Scan for the cell matching the given text and deliver its (X, Y) coordinate at center. 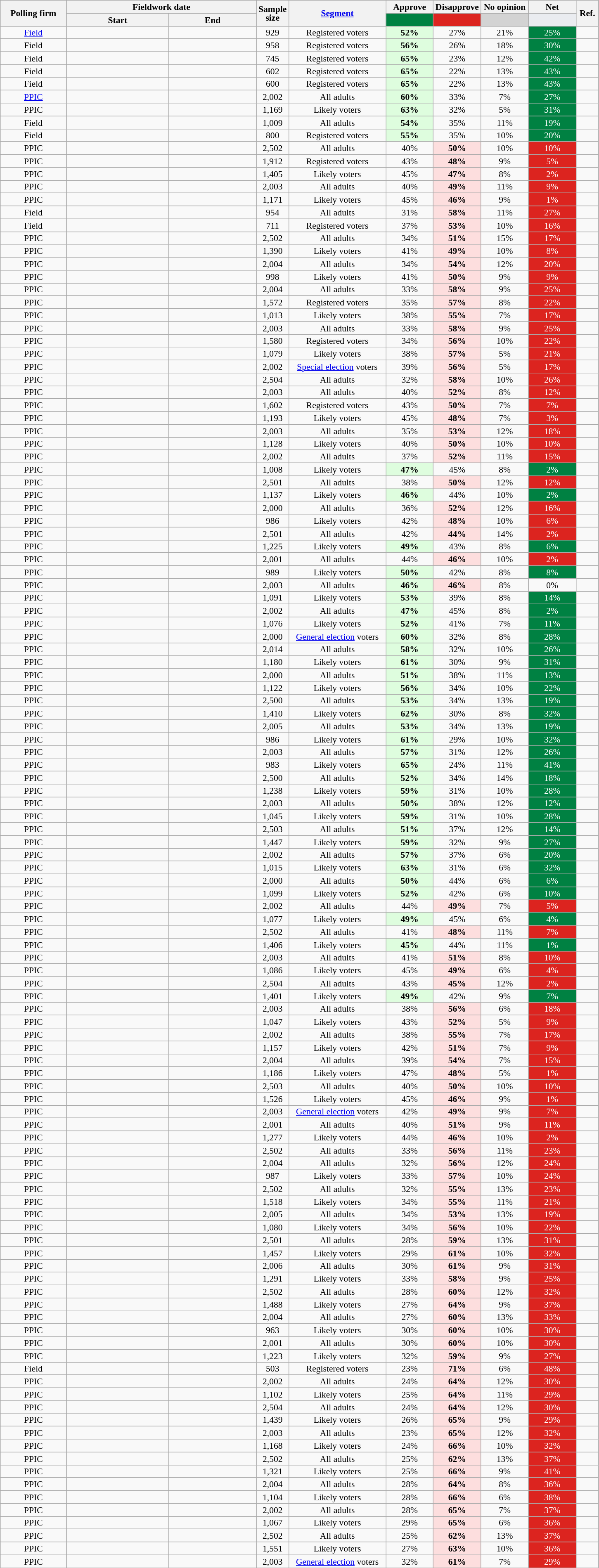
954 (272, 212)
1,169 (272, 110)
1,009 (272, 122)
929 (272, 32)
2,006 (272, 1265)
1,580 (272, 341)
1,238 (272, 791)
1,447 (272, 842)
1,390 (272, 251)
1,277 (272, 1138)
1,193 (272, 418)
Disapprove (457, 7)
1,086 (272, 971)
1,223 (272, 1355)
Samplesize (272, 13)
1,401 (272, 996)
1,045 (272, 816)
1,104 (272, 1497)
1,102 (272, 1394)
1,099 (272, 893)
1,526 (272, 1099)
1,518 (272, 1202)
3% (552, 418)
1,015 (272, 868)
0% (552, 585)
958 (272, 45)
Start (118, 20)
1,572 (272, 302)
Approve (410, 7)
1,157 (272, 1048)
1,137 (272, 495)
1,410 (272, 713)
1,912 (272, 161)
1,080 (272, 1227)
No opinion (504, 7)
End (213, 20)
998 (272, 277)
1,013 (272, 315)
1,076 (272, 623)
1,602 (272, 405)
745 (272, 59)
983 (272, 765)
600 (272, 84)
Special election voters (337, 367)
1,067 (272, 1523)
1,439 (272, 1420)
71% (457, 1369)
1,488 (272, 1304)
Ref. (587, 13)
1,291 (272, 1279)
1,171 (272, 200)
800 (272, 135)
Fieldwork date (161, 7)
Net (552, 7)
1,225 (272, 546)
602 (272, 71)
1,168 (272, 1445)
1,128 (272, 443)
1,091 (272, 598)
1,321 (272, 1471)
963 (272, 1330)
989 (272, 572)
1,008 (272, 470)
1,405 (272, 174)
711 (272, 225)
1,551 (272, 1549)
Polling firm (33, 13)
1,079 (272, 354)
1,186 (272, 1073)
1,457 (272, 1253)
1,122 (272, 688)
2,014 (272, 649)
503 (272, 1369)
1,047 (272, 1022)
1,180 (272, 662)
1,406 (272, 944)
Segment (337, 13)
1,077 (272, 919)
987 (272, 1176)
